Detect which cell encompasses the target text, then output its [X, Y] center coordinate. 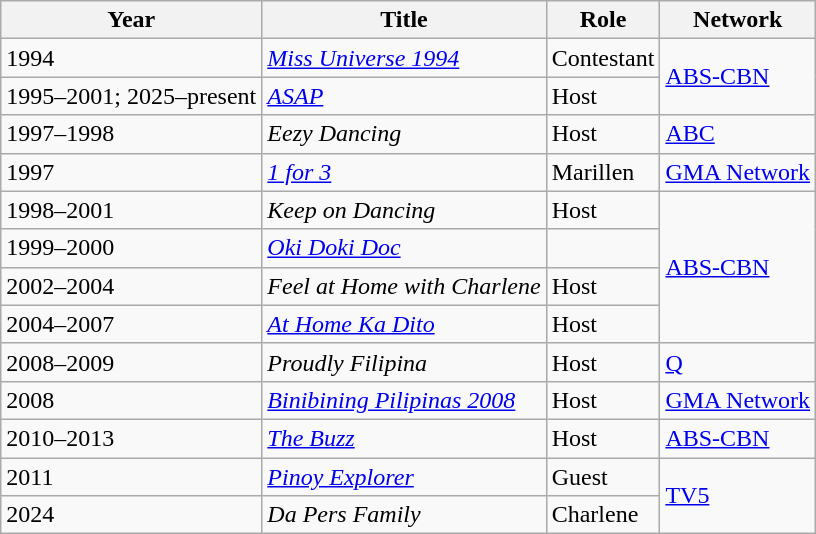
1998–2001 [132, 210]
At Home Ka Dito [404, 324]
2008 [132, 400]
Oki Doki Doc [404, 248]
1997 [132, 172]
ASAP [404, 96]
2024 [132, 515]
ABC [738, 134]
Eezy Dancing [404, 134]
Keep on Dancing [404, 210]
Pinoy Explorer [404, 477]
Q [738, 362]
Proudly Filipina [404, 362]
2002–2004 [132, 286]
Miss Universe 1994 [404, 58]
Charlene [603, 515]
2011 [132, 477]
Marillen [603, 172]
1995–2001; 2025–present [132, 96]
Title [404, 20]
Da Pers Family [404, 515]
1994 [132, 58]
1997–1998 [132, 134]
Year [132, 20]
1 for 3 [404, 172]
2004–2007 [132, 324]
Role [603, 20]
1999–2000 [132, 248]
2008–2009 [132, 362]
TV5 [738, 496]
Guest [603, 477]
Contestant [603, 58]
Feel at Home with Charlene [404, 286]
The Buzz [404, 438]
2010–2013 [132, 438]
Binibining Pilipinas 2008 [404, 400]
Network [738, 20]
